From the cell containing the given text, extract its center point as [x, y] coordinate. 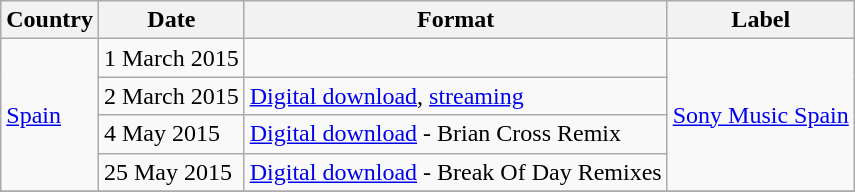
Digital download - Break Of Day Remixes [456, 172]
Digital download - Brian Cross Remix [456, 134]
Date [171, 20]
Country [50, 20]
4 May 2015 [171, 134]
Format [456, 20]
Sony Music Spain [760, 115]
Label [760, 20]
Spain [50, 115]
25 May 2015 [171, 172]
2 March 2015 [171, 96]
Digital download, streaming [456, 96]
1 March 2015 [171, 58]
